Capture the cell that displays the provided text and extract its [X, Y] central coordinate. 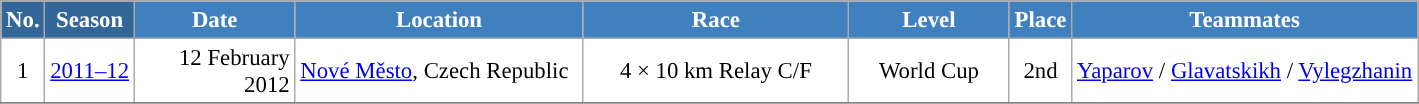
4 × 10 km Relay C/F [716, 72]
12 February 2012 [214, 72]
Nové Město, Czech Republic [439, 72]
Yaparov / Glavatskikh / Vylegzhanin [1245, 72]
Race [716, 20]
Teammates [1245, 20]
Location [439, 20]
2011–12 [90, 72]
Date [214, 20]
Level [930, 20]
World Cup [930, 72]
2nd [1040, 72]
Season [90, 20]
Place [1040, 20]
No. [23, 20]
1 [23, 72]
